Provide the (X, Y) coordinate of the cell's center where the given text is located.  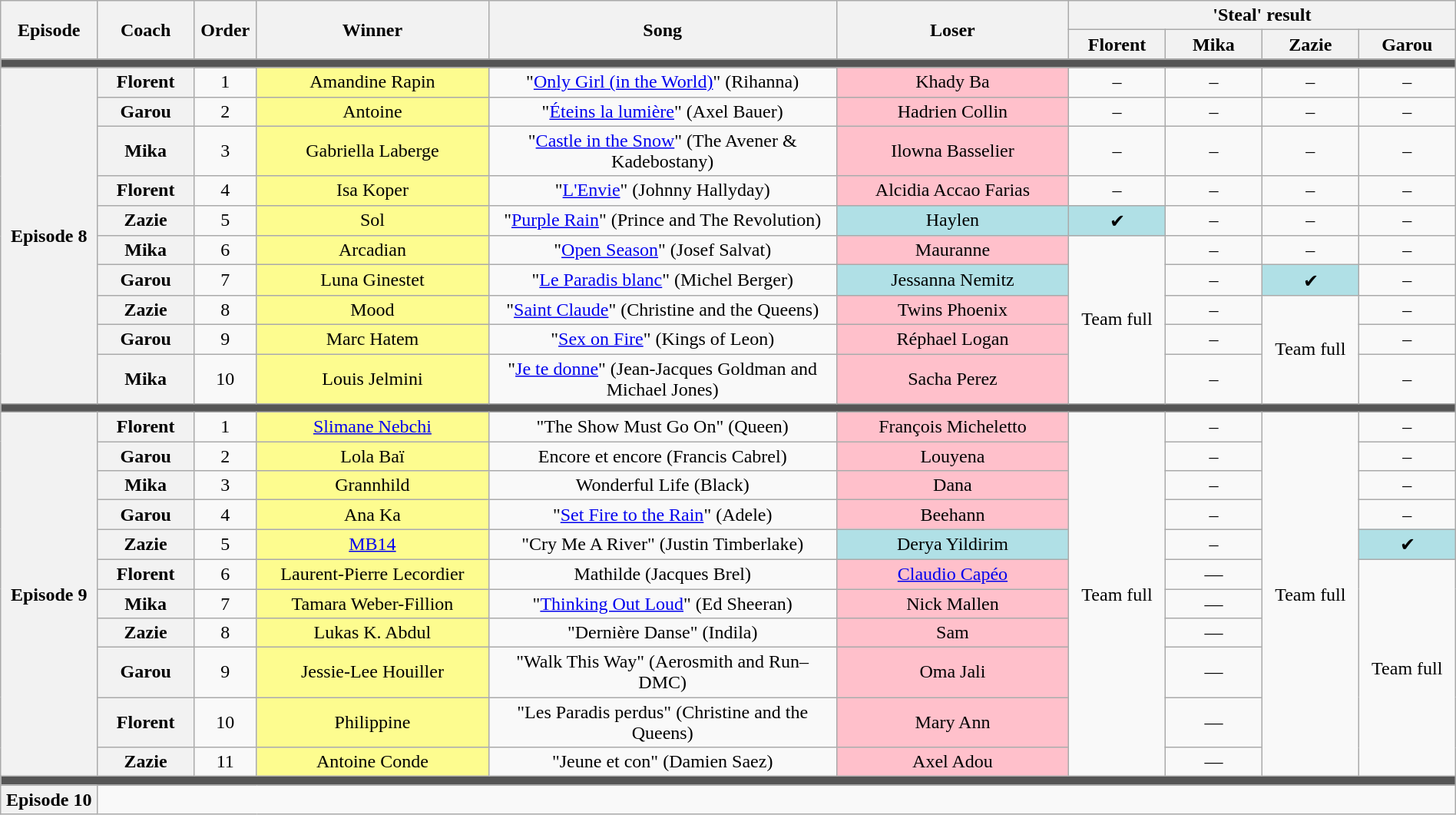
"Set Fire to the Rain" (Adele) (662, 515)
MB14 (372, 545)
Sacha Perez (952, 378)
Hadrien Collin (952, 111)
Sol (372, 220)
Haylen (952, 220)
Jessie-Lee Houiller (372, 673)
Louis Jelmini (372, 378)
"Les Paradis perdus" (Christine and the Queens) (662, 722)
"Éteins la lumière" (Axel Bauer) (662, 111)
"Walk This Way" (Aerosmith and Run–DMC) (662, 673)
Oma Jali (952, 673)
"Open Season" (Josef Salvat) (662, 250)
Derya Yildirim (952, 545)
Lukas K. Abdul (372, 633)
Song (662, 30)
Jessanna Nemitz (952, 280)
Laurent-Pierre Lecordier (372, 574)
Winner (372, 30)
11 (226, 762)
"The Show Must Go On" (Queen) (662, 427)
Beehann (952, 515)
'Steal' result (1262, 15)
Claudio Capéo (952, 574)
Mathilde (Jacques Brel) (662, 574)
"Dernière Danse" (Indila) (662, 633)
François Micheletto (952, 427)
Lola Baï (372, 456)
Philippine (372, 722)
"Only Girl (in the World)" (Rihanna) (662, 82)
"Cry Me A River" (Justin Timberlake) (662, 545)
Wonderful Life (Black) (662, 485)
"Jeune et con" (Damien Saez) (662, 762)
Tamara Weber-Fillion (372, 603)
Episode 9 (49, 595)
Nick Mallen (952, 603)
Encore et encore (Francis Cabrel) (662, 456)
"Sex on Fire" (Kings of Leon) (662, 339)
Sam (952, 633)
Ana Ka (372, 515)
"Castle in the Snow" (The Avener & Kadebostany) (662, 151)
Slimane Nebchi (372, 427)
"Saint Claude" (Christine and the Queens) (662, 310)
Order (226, 30)
"Je te donne" (Jean-Jacques Goldman and Michael Jones) (662, 378)
Loser (952, 30)
Alcidia Accao Farias (952, 190)
Réphael Logan (952, 339)
Marc Hatem (372, 339)
Amandine Rapin (372, 82)
Mary Ann (952, 722)
Khady Ba (952, 82)
Gabriella Laberge (372, 151)
Antoine Conde (372, 762)
Luna Ginestet (372, 280)
"Purple Rain" (Prince and The Revolution) (662, 220)
"Thinking Out Loud" (Ed Sheeran) (662, 603)
Dana (952, 485)
Axel Adou (952, 762)
Twins Phoenix (952, 310)
"Le Paradis blanc" (Michel Berger) (662, 280)
Episode 8 (49, 236)
Ilowna Basselier (952, 151)
Grannhild (372, 485)
Arcadian (372, 250)
Antoine (372, 111)
Mauranne (952, 250)
Coach (146, 30)
Louyena (952, 456)
"L'Envie" (Johnny Hallyday) (662, 190)
Isa Koper (372, 190)
Episode (49, 30)
Mood (372, 310)
Episode 10 (49, 800)
